Extract the (x, y) coordinate from the center of the cell holding the provided text.  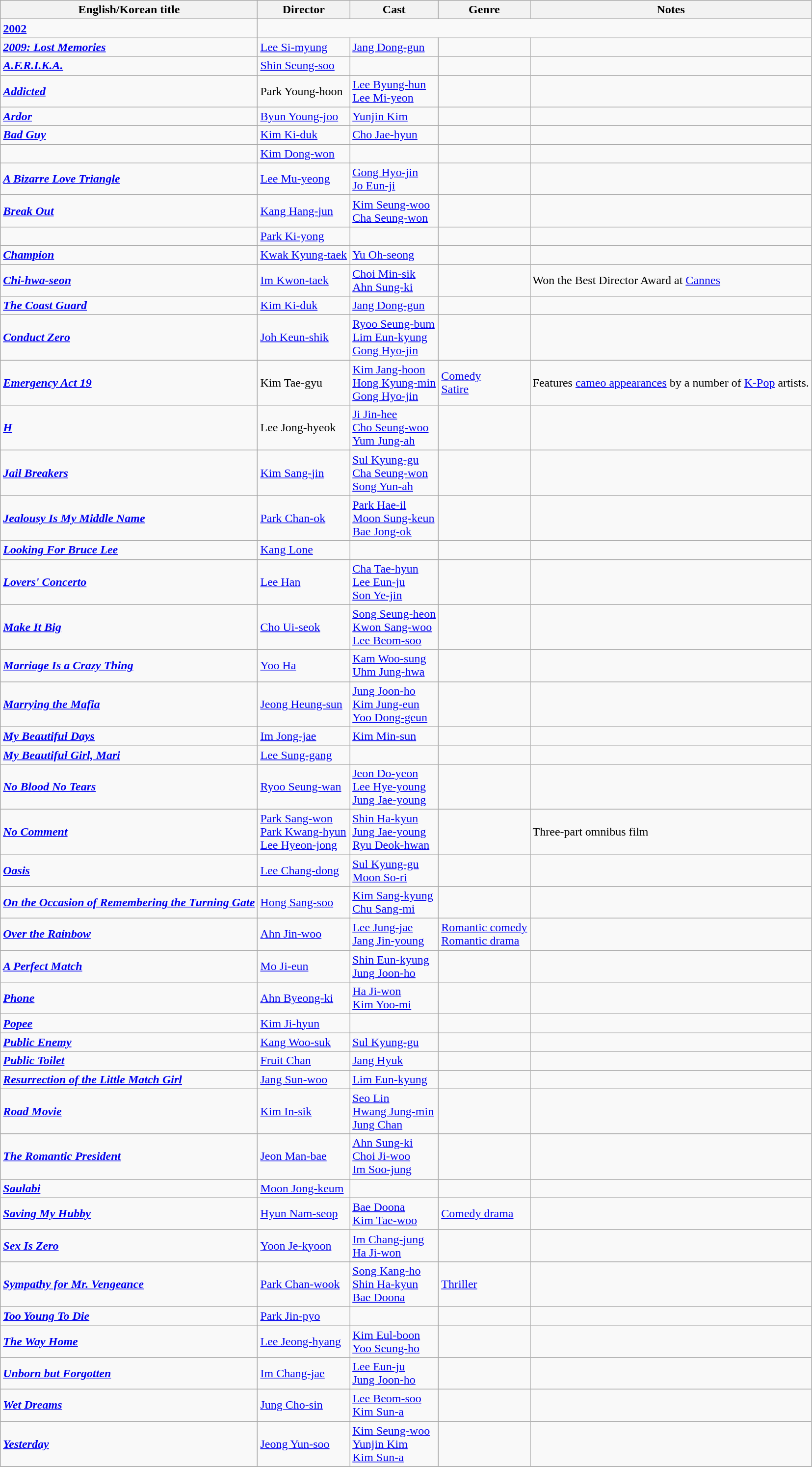
Kim Tae-gyu (304, 383)
A.F.R.I.K.A. (129, 66)
A Perfect Match (129, 967)
Comedy drama (484, 1214)
Jung Joon-hoKim Jung-eunYoo Dong-geun (394, 704)
Jail Breakers (129, 473)
Shin Seung-soo (304, 66)
My Beautiful Days (129, 736)
Cast (394, 10)
Lee Sung-gang (304, 755)
Marrying the Mafia (129, 704)
Looking For Bruce Lee (129, 550)
Lee Byung-hunLee Mi-yeon (394, 91)
Jeong Heung-sun (304, 704)
Sympathy for Mr. Vengeance (129, 1284)
Kim Dong-won (304, 154)
Jang Sun-woo (304, 1079)
Unborn but Forgotten (129, 1374)
Shin Eun-kyungJung Joon-ho (394, 967)
Sul Kyung-guCha Seung-wonSong Yun-ah (394, 473)
Jeon Do-yeonLee Hye-youngJung Jae-young (394, 786)
Public Enemy (129, 1042)
Song Seung-heonKwon Sang-wooLee Beom-soo (394, 627)
Byun Young-joo (304, 116)
Lee Chang-dong (304, 870)
Kim Eul-boonYoo Seung-ho (394, 1341)
Sex Is Zero (129, 1245)
Bad Guy (129, 135)
Kim Sang-kyungChu Sang-mi (394, 903)
Lee Eun-juJung Joon-ho (394, 1374)
Lee Jeong-hyang (304, 1341)
My Beautiful Girl, Mari (129, 755)
Champion (129, 255)
2009: Lost Memories (129, 47)
Park Young-hoon (304, 91)
Won the Best Director Award at Cannes (671, 280)
Thriller (484, 1284)
Park Chan-wook (304, 1284)
Cha Tae-hyunLee Eun-juSon Ye-jin (394, 582)
Conduct Zero (129, 338)
Park Jin-pyo (304, 1316)
Jeong Yun-soo (304, 1444)
Jang Hyuk (394, 1061)
Park Sang-wonPark Kwang-hyunLee Hyeon-jong (304, 832)
Moon Jong-keum (304, 1188)
Mo Ji-eun (304, 967)
Popee (129, 1023)
Kim Seung-wooYunjin KimKim Sun-a (394, 1444)
The Coast Guard (129, 306)
Kang Hang-jun (304, 211)
Yoo Ha (304, 665)
Yu Oh-seong (394, 255)
Lee Han (304, 582)
Park Ki-yong (304, 236)
Joh Keun-shik (304, 338)
Im Chang-jae (304, 1374)
Cho Ui-seok (304, 627)
Lim Eun-kyung (394, 1079)
Public Toilet (129, 1061)
Yunjin Kim (394, 116)
The Way Home (129, 1341)
Too Young To Die (129, 1316)
Kam Woo-sungUhm Jung-hwa (394, 665)
Ahn Sung-kiChoi Ji-wooIm Soo-jung (394, 1156)
Jung Cho-sin (304, 1405)
Saulabi (129, 1188)
Wet Dreams (129, 1405)
Ardor (129, 116)
Im Chang-jungHa Ji-won (394, 1245)
Ryoo Seung-bumLim Eun-kyungGong Hyo-jin (394, 338)
Gong Hyo-jinJo Eun-ji (394, 179)
Oasis (129, 870)
Bae DoonaKim Tae-woo (394, 1214)
Kang Lone (304, 550)
Phone (129, 998)
Romantic comedyRomantic drama (484, 934)
Addicted (129, 91)
On the Occasion of Remembering the Turning Gate (129, 903)
Marriage Is a Crazy Thing (129, 665)
A Bizarre Love Triangle (129, 179)
Kim Sang-jin (304, 473)
Chi-hwa-seon (129, 280)
Hong Sang-soo (304, 903)
ComedySatire (484, 383)
Hyun Nam-seop (304, 1214)
Ahn Jin-woo (304, 934)
Lee Jung-jaeJang Jin-young (394, 934)
Kwak Kyung-taek (304, 255)
Seo LinHwang Jung-minJung Chan (394, 1111)
Kang Woo-suk (304, 1042)
Ji Jin-heeCho Seung-wooYum Jung-ah (394, 428)
Kim Jang-hoonHong Kyung-minGong Hyo-jin (394, 383)
Lee Jong-hyeok (304, 428)
Park Chan-ok (304, 518)
Sul Kyung-gu (394, 1042)
English/Korean title (129, 10)
Three-part omnibus film (671, 832)
Notes (671, 10)
No Blood No Tears (129, 786)
Over the Rainbow (129, 934)
Jeon Man-bae (304, 1156)
Road Movie (129, 1111)
Emergency Act 19 (129, 383)
Lee Si-myung (304, 47)
Lovers' Concerto (129, 582)
Sul Kyung-guMoon So-ri (394, 870)
Resurrection of the Little Match Girl (129, 1079)
Kim In-sik (304, 1111)
2002 (129, 28)
No Comment (129, 832)
Im Kwon-taek (304, 280)
Im Jong-jae (304, 736)
Make It Big (129, 627)
Kim Seung-wooCha Seung-won (394, 211)
Song Kang-hoShin Ha-kyunBae Doona (394, 1284)
H (129, 428)
Kim Ji-hyun (304, 1023)
Ahn Byeong-ki (304, 998)
Cho Jae-hyun (394, 135)
Shin Ha-kyunJung Jae-youngRyu Deok-hwan (394, 832)
Yoon Je-kyoon (304, 1245)
Fruit Chan (304, 1061)
Break Out (129, 211)
Yesterday (129, 1444)
Director (304, 10)
Ryoo Seung-wan (304, 786)
Saving My Hubby (129, 1214)
Jealousy Is My Middle Name (129, 518)
The Romantic President (129, 1156)
Kim Min-sun (394, 736)
Park Hae-ilMoon Sung-keunBae Jong-ok (394, 518)
Ha Ji-wonKim Yoo-mi (394, 998)
Choi Min-sikAhn Sung-ki (394, 280)
Genre (484, 10)
Lee Mu-yeong (304, 179)
Lee Beom-sooKim Sun-a (394, 1405)
Features cameo appearances by a number of K-Pop artists. (671, 383)
